From the cell containing the given text, extract its center point as [x, y] coordinate. 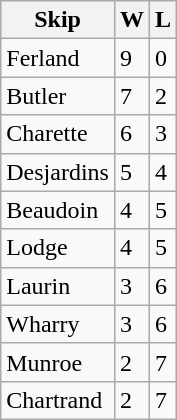
Lodge [58, 248]
9 [132, 58]
Chartrand [58, 400]
Desjardins [58, 172]
Beaudoin [58, 210]
Wharry [58, 324]
0 [164, 58]
Laurin [58, 286]
Ferland [58, 58]
L [164, 20]
Skip [58, 20]
W [132, 20]
Munroe [58, 362]
Butler [58, 96]
Charette [58, 134]
